Provide the [X, Y] coordinate of the cell's center where the given text is located.  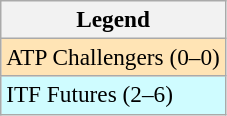
ATP Challengers (0–0) [114, 57]
Legend [114, 19]
ITF Futures (2–6) [114, 95]
